Search for the cell housing the specified text and yield its (X, Y) center coordinate. 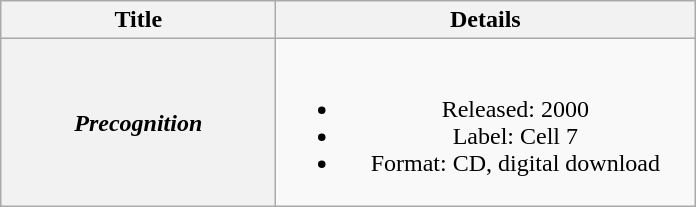
Details (486, 20)
Precognition (138, 122)
Title (138, 20)
Released: 2000Label: Cell 7Format: CD, digital download (486, 122)
